Return [x, y] of the center of cell containing provided text 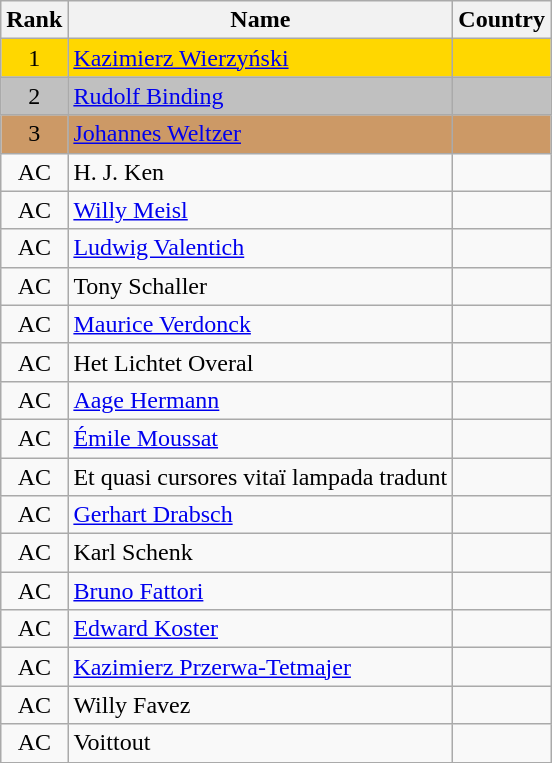
Kazimierz Wierzyński [260, 58]
Willy Favez [260, 705]
Country [502, 20]
Bruno Fattori [260, 591]
Kazimierz Przerwa-Tetmajer [260, 667]
3 [34, 134]
Edward Koster [260, 629]
Tony Schaller [260, 286]
Willy Meisl [260, 210]
Émile Moussat [260, 438]
Maurice Verdonck [260, 324]
H. J. Ken [260, 172]
Rudolf Binding [260, 96]
Rank [34, 20]
2 [34, 96]
Ludwig Valentich [260, 248]
Voittout [260, 743]
Johannes Weltzer [260, 134]
Gerhart Drabsch [260, 515]
Het Lichtet Overal [260, 362]
Et quasi cursores vitaï lampada tradunt [260, 477]
Aage Hermann [260, 400]
Name [260, 20]
1 [34, 58]
Karl Schenk [260, 553]
